Locate the cell with the specified text and output its (x, y) center coordinate. 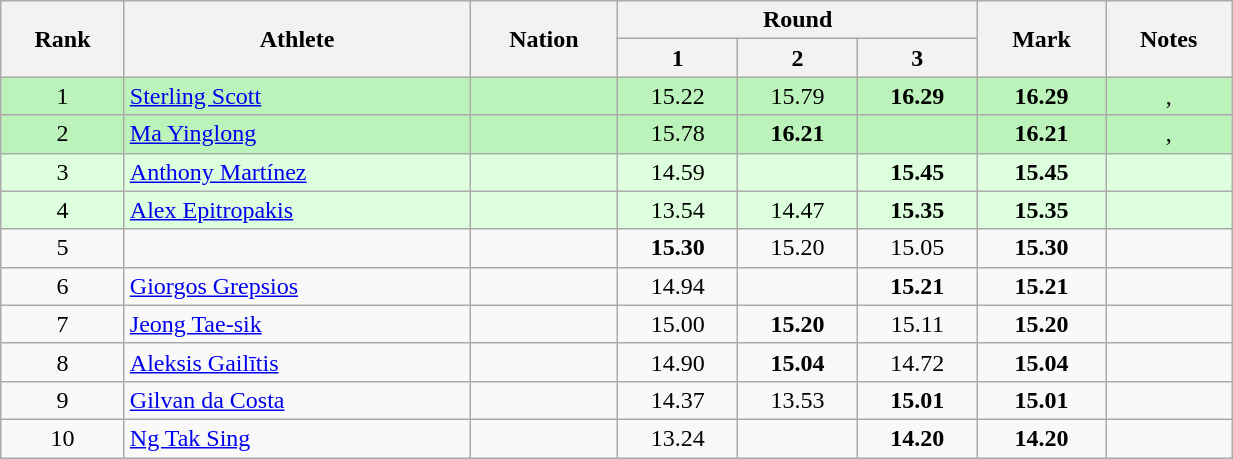
8 (63, 362)
15.11 (917, 324)
13.53 (798, 400)
15.05 (917, 248)
Gilvan da Costa (297, 400)
Mark (1041, 39)
6 (63, 286)
13.24 (678, 438)
14.47 (798, 210)
10 (63, 438)
14.37 (678, 400)
5 (63, 248)
Ma Yinglong (297, 134)
15.79 (798, 96)
Aleksis Gailītis (297, 362)
15.78 (678, 134)
Athlete (297, 39)
14.94 (678, 286)
Rank (63, 39)
14.90 (678, 362)
Jeong Tae-sik (297, 324)
13.54 (678, 210)
Ng Tak Sing (297, 438)
7 (63, 324)
14.59 (678, 172)
4 (63, 210)
14.72 (917, 362)
Giorgos Grepsios (297, 286)
Nation (544, 39)
Round (798, 20)
15.22 (678, 96)
Anthony Martínez (297, 172)
Alex Epitropakis (297, 210)
15.00 (678, 324)
9 (63, 400)
Sterling Scott (297, 96)
Notes (1169, 39)
